For the text-containing cell, return its midpoint in (X, Y) coordinate format. 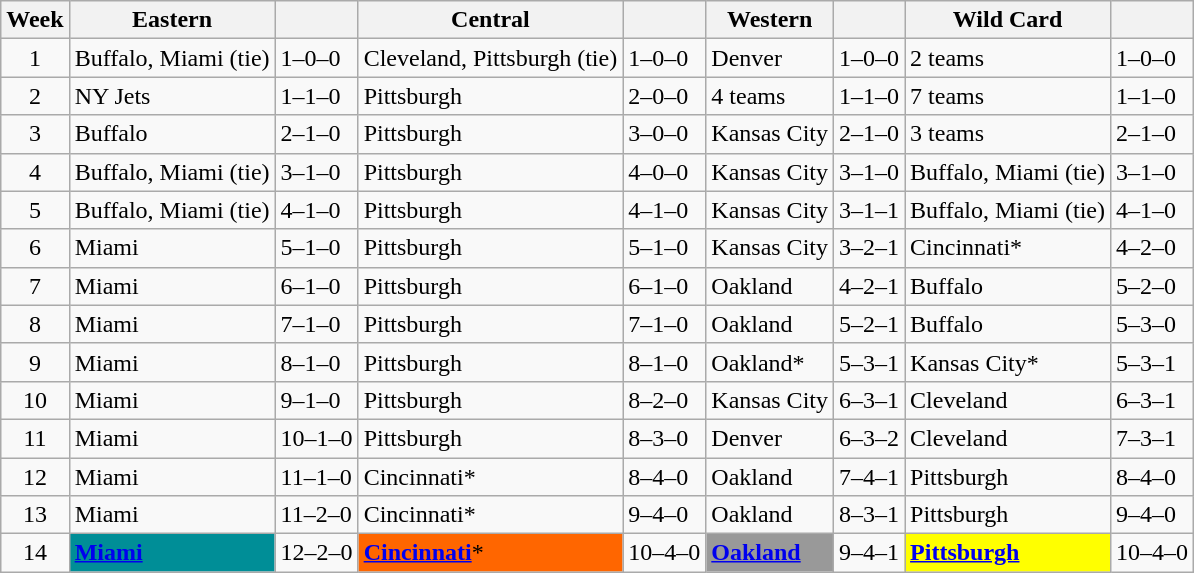
Wild Card (1008, 20)
3 (35, 134)
Kansas City* (1008, 362)
11–2–0 (316, 515)
5–3–0 (1152, 324)
5–2–0 (1152, 286)
7–4–1 (870, 477)
14 (35, 553)
11–1–0 (316, 477)
8–3–0 (664, 438)
Eastern (172, 20)
3–0–0 (664, 134)
13 (35, 515)
Central (490, 20)
6–3–2 (870, 438)
Western (770, 20)
8 (35, 324)
5–2–1 (870, 324)
11 (35, 438)
8–3–1 (870, 515)
2 (35, 96)
4 teams (770, 96)
7 teams (1008, 96)
Oakland* (770, 362)
3–2–1 (870, 248)
12–2–0 (316, 553)
7–3–1 (1152, 438)
2 teams (1008, 58)
12 (35, 477)
4 (35, 172)
4–0–0 (664, 172)
5 (35, 210)
7 (35, 286)
2–0–0 (664, 96)
10–1–0 (316, 438)
9–1–0 (316, 400)
4–2–0 (1152, 248)
6 (35, 248)
9–4–1 (870, 553)
3 teams (1008, 134)
Week (35, 20)
NY Jets (172, 96)
Cleveland, Pittsburgh (tie) (490, 58)
4–2–1 (870, 286)
8–2–0 (664, 400)
3–1–1 (870, 210)
10 (35, 400)
9 (35, 362)
1 (35, 58)
